Locate the cell with the specified text and output its [x, y] center coordinate. 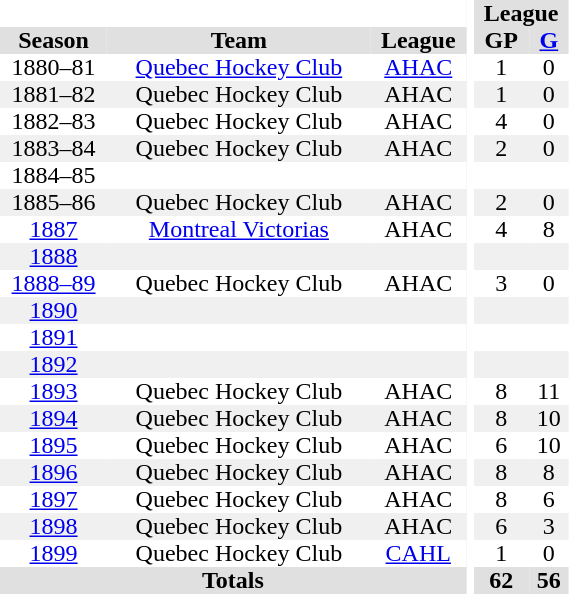
1893 [54, 392]
1892 [54, 364]
Totals [233, 580]
1884–85 [54, 176]
1885–86 [54, 202]
1894 [54, 418]
Montreal Victorias [239, 230]
56 [549, 580]
1898 [54, 526]
1880–81 [54, 68]
1888–89 [54, 284]
GP [502, 40]
1899 [54, 554]
1887 [54, 230]
1883–84 [54, 148]
11 [549, 392]
G [549, 40]
1895 [54, 446]
Team [239, 40]
1896 [54, 472]
1888 [54, 256]
1891 [54, 338]
62 [502, 580]
1890 [54, 310]
1897 [54, 500]
Season [54, 40]
CAHL [418, 554]
1881–82 [54, 94]
1882–83 [54, 122]
